For the text-containing cell, return its midpoint in [x, y] coordinate format. 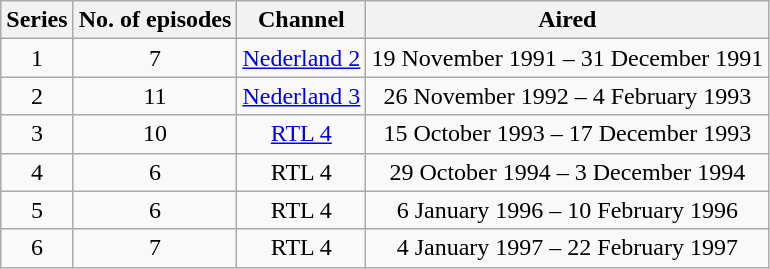
6 January 1996 – 10 February 1996 [568, 210]
3 [37, 134]
1 [37, 58]
15 October 1993 – 17 December 1993 [568, 134]
Nederland 3 [302, 96]
Channel [302, 20]
Nederland 2 [302, 58]
10 [155, 134]
29 October 1994 – 3 December 1994 [568, 172]
4 January 1997 – 22 February 1997 [568, 248]
Aired [568, 20]
19 November 1991 – 31 December 1991 [568, 58]
2 [37, 96]
5 [37, 210]
26 November 1992 – 4 February 1993 [568, 96]
4 [37, 172]
11 [155, 96]
Series [37, 20]
No. of episodes [155, 20]
